Return (x, y) of the center of cell containing provided text 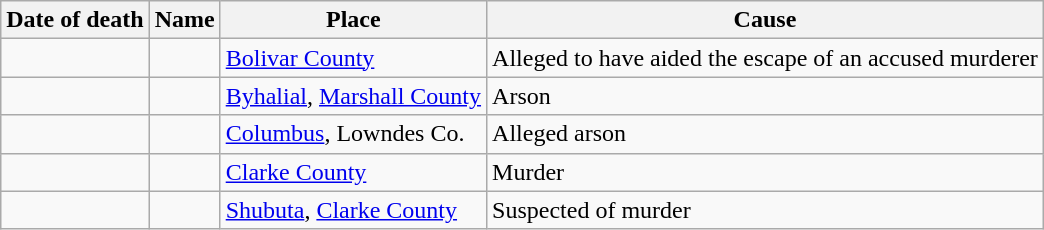
Name (184, 20)
Arson (766, 96)
Alleged arson (766, 134)
Alleged to have aided the escape of an accused murderer (766, 58)
Clarke County (353, 172)
Place (353, 20)
Bolivar County (353, 58)
Date of death (75, 20)
Shubuta, Clarke County (353, 210)
Suspected of murder (766, 210)
Cause (766, 20)
Murder (766, 172)
Byhalial, Marshall County (353, 96)
Columbus, Lowndes Co. (353, 134)
